Determine the (X, Y) coordinate at the center of the cell enclosing the given text.  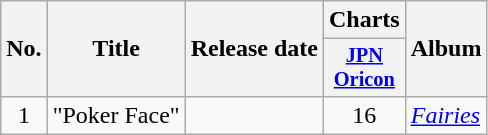
Title (116, 49)
Charts (364, 20)
Album (446, 49)
Release date (254, 49)
Fairies (446, 115)
"Poker Face" (116, 115)
No. (24, 49)
JPNOricon (364, 68)
16 (364, 115)
1 (24, 115)
